Determine the [X, Y] coordinate at the center of the cell enclosing the given text.  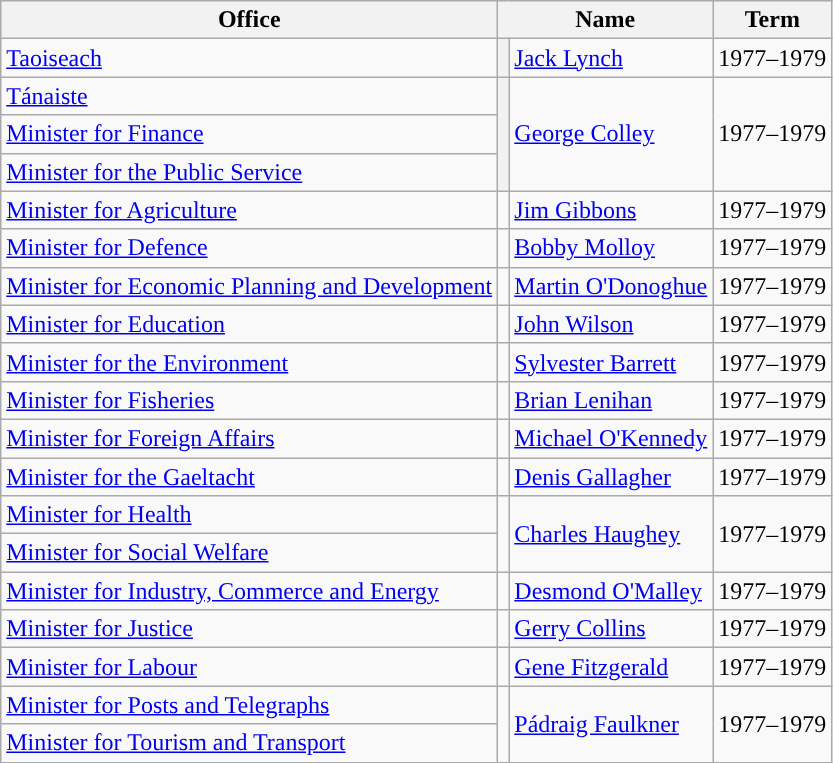
John Wilson [611, 324]
Jack Lynch [611, 58]
Minister for Agriculture [250, 210]
Minister for Defence [250, 248]
Tánaiste [250, 96]
Minister for Posts and Telegraphs [250, 705]
Michael O'Kennedy [611, 438]
Minister for Fisheries [250, 400]
Minister for Economic Planning and Development [250, 286]
Gerry Collins [611, 629]
Term [772, 20]
Minister for Justice [250, 629]
Minister for the Environment [250, 362]
George Colley [611, 134]
Pádraig Faulkner [611, 724]
Martin O'Donoghue [611, 286]
Minister for Tourism and Transport [250, 743]
Sylvester Barrett [611, 362]
Minister for Foreign Affairs [250, 438]
Desmond O'Malley [611, 591]
Minister for the Gaeltacht [250, 477]
Minister for Finance [250, 134]
Minister for Social Welfare [250, 553]
Minister for the Public Service [250, 172]
Denis Gallagher [611, 477]
Taoiseach [250, 58]
Minister for Health [250, 515]
Brian Lenihan [611, 400]
Charles Haughey [611, 534]
Minister for Education [250, 324]
Name [606, 20]
Minister for Industry, Commerce and Energy [250, 591]
Minister for Labour [250, 667]
Gene Fitzgerald [611, 667]
Jim Gibbons [611, 210]
Office [250, 20]
Bobby Molloy [611, 248]
